Locate the cell with the specified text and output its (X, Y) center coordinate. 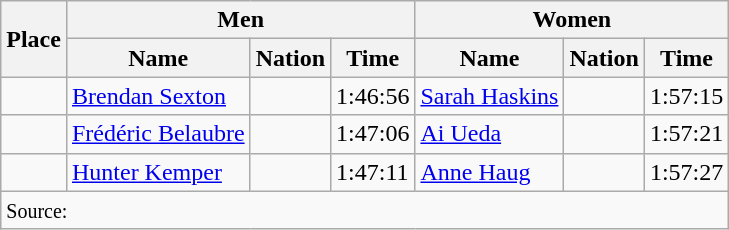
1:57:21 (686, 134)
1:47:06 (373, 134)
Anne Haug (490, 172)
Sarah Haskins (490, 96)
Place (34, 39)
Men (240, 20)
1:47:11 (373, 172)
1:57:27 (686, 172)
Frédéric Belaubre (158, 134)
Brendan Sexton (158, 96)
Women (572, 20)
1:57:15 (686, 96)
1:46:56 (373, 96)
Ai Ueda (490, 134)
Hunter Kemper (158, 172)
Source: (365, 210)
